Identify which cell holds the provided text, then report its [X, Y] central coordinate. 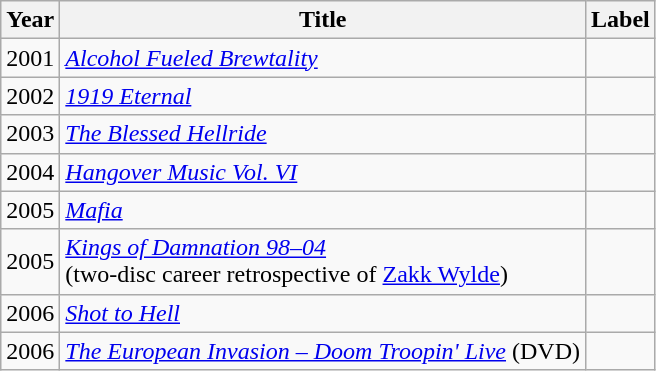
Shot to Hell [323, 313]
2001 [30, 58]
Kings of Damnation 98–04(two-disc career retrospective of Zakk Wylde) [323, 262]
Alcohol Fueled Brewtality [323, 58]
1919 Eternal [323, 96]
2003 [30, 134]
Mafia [323, 210]
Hangover Music Vol. VI [323, 172]
Title [323, 20]
2002 [30, 96]
2004 [30, 172]
The European Invasion – Doom Troopin' Live (DVD) [323, 351]
Label [621, 20]
The Blessed Hellride [323, 134]
Year [30, 20]
